Determine the [x, y] coordinate at the center of the cell enclosing the given text.  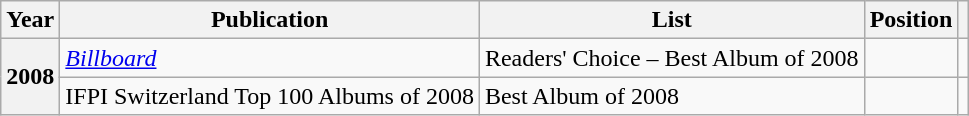
IFPI Switzerland Top 100 Albums of 2008 [270, 96]
Year [30, 20]
Billboard [270, 58]
List [672, 20]
Readers' Choice – Best Album of 2008 [672, 58]
Best Album of 2008 [672, 96]
Publication [270, 20]
Position [911, 20]
2008 [30, 77]
